Output the [x, y] coordinate of the center of the cell containing the given text.  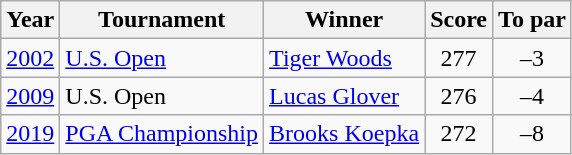
Lucas Glover [344, 96]
Score [459, 20]
272 [459, 134]
PGA Championship [162, 134]
2009 [30, 96]
–8 [532, 134]
Brooks Koepka [344, 134]
2019 [30, 134]
276 [459, 96]
277 [459, 58]
Tournament [162, 20]
To par [532, 20]
Year [30, 20]
–3 [532, 58]
Tiger Woods [344, 58]
–4 [532, 96]
2002 [30, 58]
Winner [344, 20]
